Detect which cell encompasses the target text, then output its (X, Y) center coordinate. 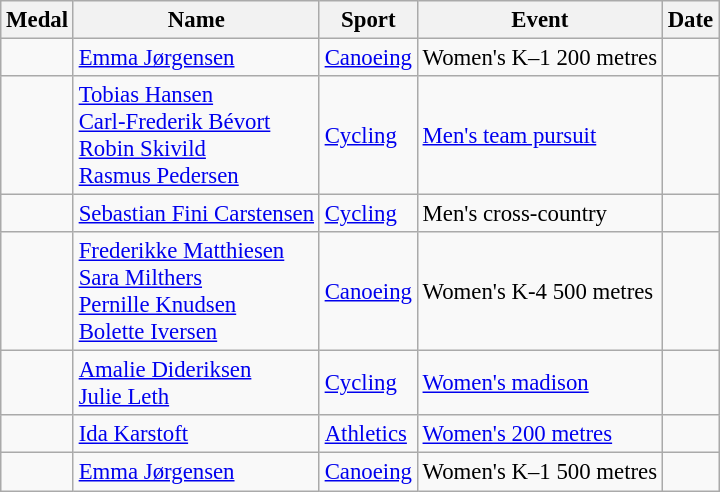
Name (196, 20)
Event (540, 20)
Ida Karstoft (196, 435)
Women's 200 metres (540, 435)
Amalie DideriksenJulie Leth (196, 384)
Tobias HansenCarl-Frederik BévortRobin SkivildRasmus Pedersen (196, 136)
Sebastian Fini Carstensen (196, 214)
Women's K–1 500 metres (540, 472)
Men's cross-country (540, 214)
Date (690, 20)
Women's K-4 500 metres (540, 292)
Sport (368, 20)
Women's K–1 200 metres (540, 58)
Athletics (368, 435)
Women's madison (540, 384)
Medal (38, 20)
Men's team pursuit (540, 136)
Frederikke MatthiesenSara MilthersPernille KnudsenBolette Iversen (196, 292)
